Find where the given text appears and provide that cell's center as (x, y) coordinate. 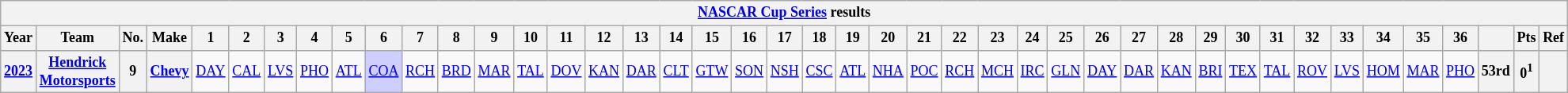
1 (211, 38)
14 (676, 38)
19 (853, 38)
BRI (1210, 72)
IRC (1033, 72)
Make (169, 38)
No. (133, 38)
MCH (998, 72)
25 (1066, 38)
36 (1460, 38)
30 (1243, 38)
HOM (1383, 72)
21 (924, 38)
29 (1210, 38)
17 (784, 38)
32 (1313, 38)
Year (19, 38)
16 (749, 38)
01 (1527, 72)
23 (998, 38)
ROV (1313, 72)
2023 (19, 72)
TEX (1243, 72)
CSC (819, 72)
5 (348, 38)
COA (383, 72)
18 (819, 38)
33 (1346, 38)
CAL (247, 72)
Ref (1554, 38)
27 (1139, 38)
20 (889, 38)
35 (1423, 38)
4 (315, 38)
22 (960, 38)
53rd (1495, 72)
34 (1383, 38)
15 (712, 38)
3 (280, 38)
NASCAR Cup Series results (784, 13)
GLN (1066, 72)
8 (456, 38)
10 (531, 38)
Hendrick Motorsports (78, 72)
2 (247, 38)
13 (641, 38)
11 (566, 38)
BRD (456, 72)
7 (421, 38)
NSH (784, 72)
DOV (566, 72)
NHA (889, 72)
24 (1033, 38)
Chevy (169, 72)
Pts (1527, 38)
31 (1277, 38)
POC (924, 72)
CLT (676, 72)
12 (604, 38)
Team (78, 38)
26 (1102, 38)
GTW (712, 72)
28 (1176, 38)
6 (383, 38)
SON (749, 72)
